Return the (X, Y) coordinate for the center point of the cell that contains the specified text.  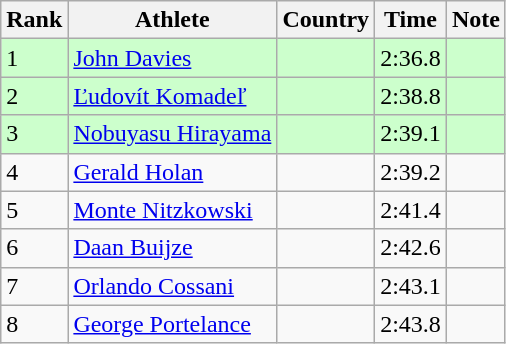
Monte Nitzkowski (172, 210)
George Portelance (172, 324)
Athlete (172, 20)
Nobuyasu Hirayama (172, 134)
2:38.8 (411, 96)
Country (326, 20)
4 (34, 172)
Gerald Holan (172, 172)
2:39.1 (411, 134)
2:41.4 (411, 210)
8 (34, 324)
6 (34, 248)
3 (34, 134)
2:43.1 (411, 286)
John Davies (172, 58)
Daan Buijze (172, 248)
Rank (34, 20)
2:43.8 (411, 324)
5 (34, 210)
2:36.8 (411, 58)
Note (476, 20)
2:42.6 (411, 248)
Orlando Cossani (172, 286)
1 (34, 58)
Ľudovít Komadeľ (172, 96)
2 (34, 96)
Time (411, 20)
2:39.2 (411, 172)
7 (34, 286)
